Scan for the cell matching the given text and deliver its [X, Y] coordinate at center. 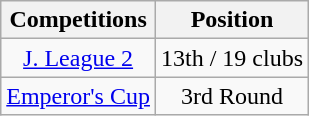
13th / 19 clubs [232, 58]
Competitions [78, 20]
Emperor's Cup [78, 96]
3rd Round [232, 96]
Position [232, 20]
J. League 2 [78, 58]
